Detect which cell encompasses the target text, then output its [x, y] center coordinate. 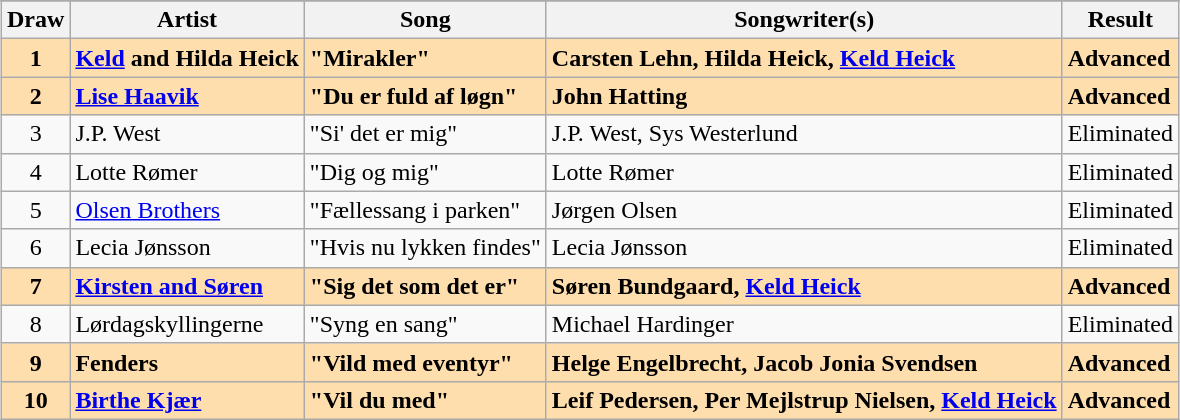
Kirsten and Søren [187, 286]
Michael Hardinger [804, 324]
2 [35, 96]
Søren Bundgaard, Keld Heick [804, 286]
"Fællessang i parken" [425, 210]
Olsen Brothers [187, 210]
"Sig det som det er" [425, 286]
10 [35, 400]
Artist [187, 20]
Result [1120, 20]
"Si' det er mig" [425, 134]
Carsten Lehn, Hilda Heick, Keld Heick [804, 58]
"Hvis nu lykken findes" [425, 248]
Jørgen Olsen [804, 210]
Songwriter(s) [804, 20]
7 [35, 286]
Lise Haavik [187, 96]
Draw [35, 20]
J.P. West [187, 134]
6 [35, 248]
"Vild med eventyr" [425, 362]
Song [425, 20]
"Mirakler" [425, 58]
Helge Engelbrecht, Jacob Jonia Svendsen [804, 362]
3 [35, 134]
5 [35, 210]
"Du er fuld af løgn" [425, 96]
Leif Pedersen, Per Mejlstrup Nielsen, Keld Heick [804, 400]
"Dig og mig" [425, 172]
John Hatting [804, 96]
"Vil du med" [425, 400]
4 [35, 172]
1 [35, 58]
9 [35, 362]
8 [35, 324]
Keld and Hilda Heick [187, 58]
Lørdagskyllingerne [187, 324]
J.P. West, Sys Westerlund [804, 134]
Birthe Kjær [187, 400]
"Syng en sang" [425, 324]
Fenders [187, 362]
